Pinpoint the cell where the given text exists, returning its [X, Y] midpoint coordinate. 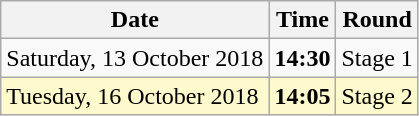
14:30 [302, 58]
Time [302, 20]
Stage 2 [377, 96]
Saturday, 13 October 2018 [135, 58]
Stage 1 [377, 58]
14:05 [302, 96]
Round [377, 20]
Date [135, 20]
Tuesday, 16 October 2018 [135, 96]
